Locate the cell with the specified text and output its [x, y] center coordinate. 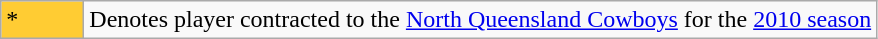
* [42, 20]
Denotes player contracted to the North Queensland Cowboys for the 2010 season [480, 20]
